Find where the given text appears and provide that cell's center as [x, y] coordinate. 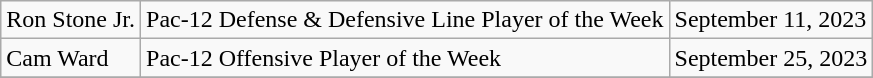
Pac-12 Defense & Defensive Line Player of the Week [405, 20]
September 25, 2023 [771, 58]
September 11, 2023 [771, 20]
Ron Stone Jr. [71, 20]
Cam Ward [71, 58]
Pac-12 Offensive Player of the Week [405, 58]
